Extract the [x, y] coordinate from the center of the cell holding the provided text.  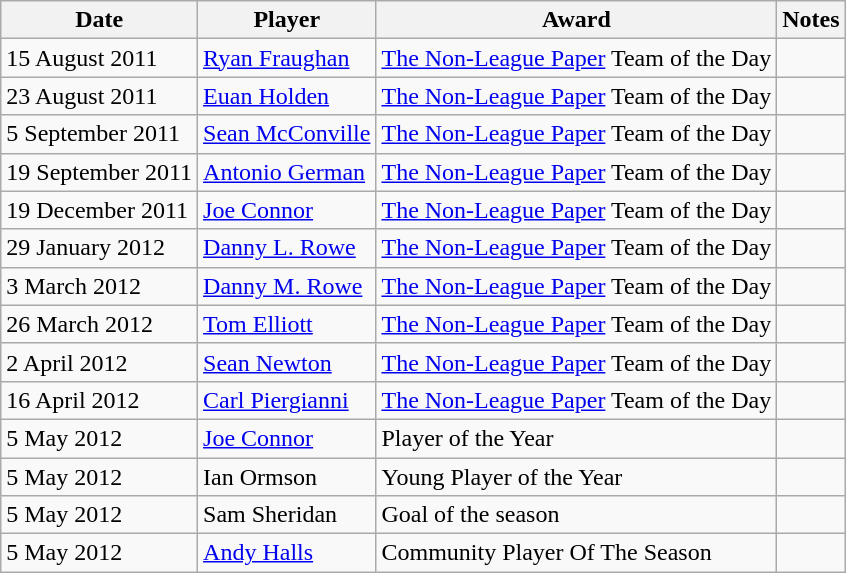
Tom Elliott [287, 324]
19 December 2011 [100, 210]
Danny L. Rowe [287, 248]
Player [287, 20]
Antonio German [287, 172]
Sean McConville [287, 134]
19 September 2011 [100, 172]
5 September 2011 [100, 134]
Carl Piergianni [287, 400]
Goal of the season [576, 515]
23 August 2011 [100, 96]
Euan Holden [287, 96]
Danny M. Rowe [287, 286]
3 March 2012 [100, 286]
16 April 2012 [100, 400]
29 January 2012 [100, 248]
Sean Newton [287, 362]
26 March 2012 [100, 324]
Sam Sheridan [287, 515]
Notes [811, 20]
Andy Halls [287, 553]
Award [576, 20]
2 April 2012 [100, 362]
Community Player Of The Season [576, 553]
Player of the Year [576, 438]
Date [100, 20]
Ian Ormson [287, 477]
15 August 2011 [100, 58]
Ryan Fraughan [287, 58]
Young Player of the Year [576, 477]
